Return [x, y] of the center of cell containing provided text 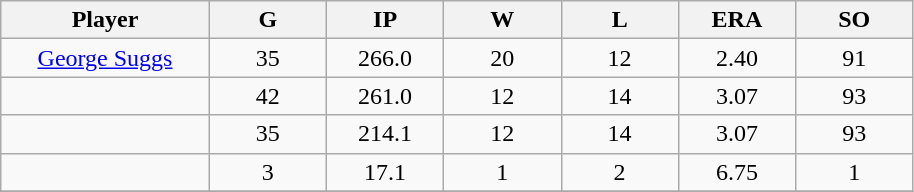
6.75 [736, 172]
3 [268, 172]
2.40 [736, 58]
266.0 [384, 58]
261.0 [384, 96]
17.1 [384, 172]
George Suggs [105, 58]
42 [268, 96]
91 [854, 58]
ERA [736, 20]
20 [502, 58]
SO [854, 20]
Player [105, 20]
L [620, 20]
2 [620, 172]
IP [384, 20]
W [502, 20]
G [268, 20]
214.1 [384, 134]
